Return [x, y] of the center of cell containing provided text 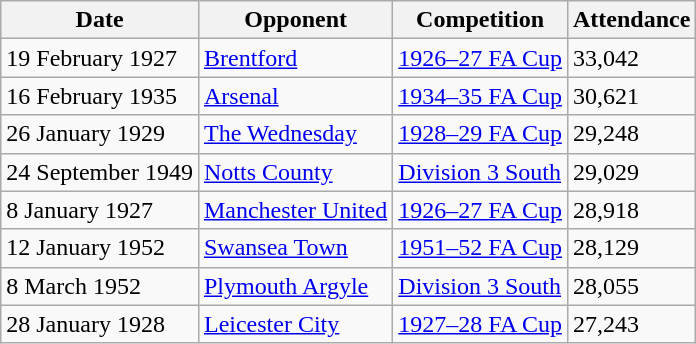
28 January 1928 [100, 324]
28,918 [631, 210]
8 March 1952 [100, 286]
33,042 [631, 58]
8 January 1927 [100, 210]
16 February 1935 [100, 96]
Brentford [295, 58]
Arsenal [295, 96]
1951–52 FA Cup [480, 248]
28,129 [631, 248]
1927–28 FA Cup [480, 324]
Manchester United [295, 210]
Leicester City [295, 324]
Plymouth Argyle [295, 286]
Swansea Town [295, 248]
Notts County [295, 172]
The Wednesday [295, 134]
29,248 [631, 134]
Opponent [295, 20]
1928–29 FA Cup [480, 134]
1934–35 FA Cup [480, 96]
30,621 [631, 96]
Date [100, 20]
Competition [480, 20]
29,029 [631, 172]
27,243 [631, 324]
12 January 1952 [100, 248]
24 September 1949 [100, 172]
28,055 [631, 286]
26 January 1929 [100, 134]
Attendance [631, 20]
19 February 1927 [100, 58]
